Locate the cell with the specified text and output its [X, Y] center coordinate. 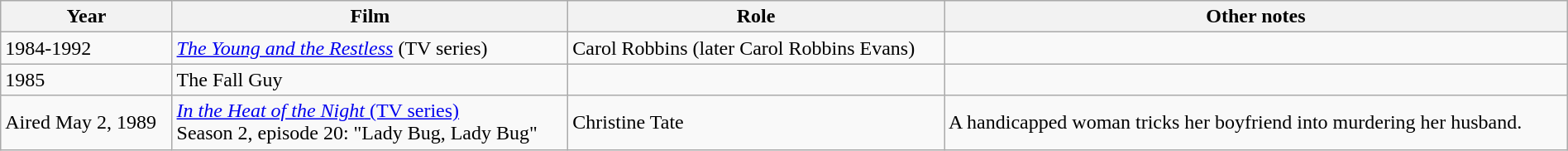
Film [370, 17]
In the Heat of the Night (TV series)Season 2, episode 20: "Lady Bug, Lady Bug" [370, 123]
Aired May 2, 1989 [86, 123]
Carol Robbins (later Carol Robbins Evans) [756, 48]
The Young and the Restless (TV series) [370, 48]
1984-1992 [86, 48]
1985 [86, 80]
Year [86, 17]
The Fall Guy [370, 80]
Other notes [1256, 17]
Role [756, 17]
A handicapped woman tricks her boyfriend into murdering her husband. [1256, 123]
Christine Tate [756, 123]
